Locate the cell with the specified text and output its (X, Y) center coordinate. 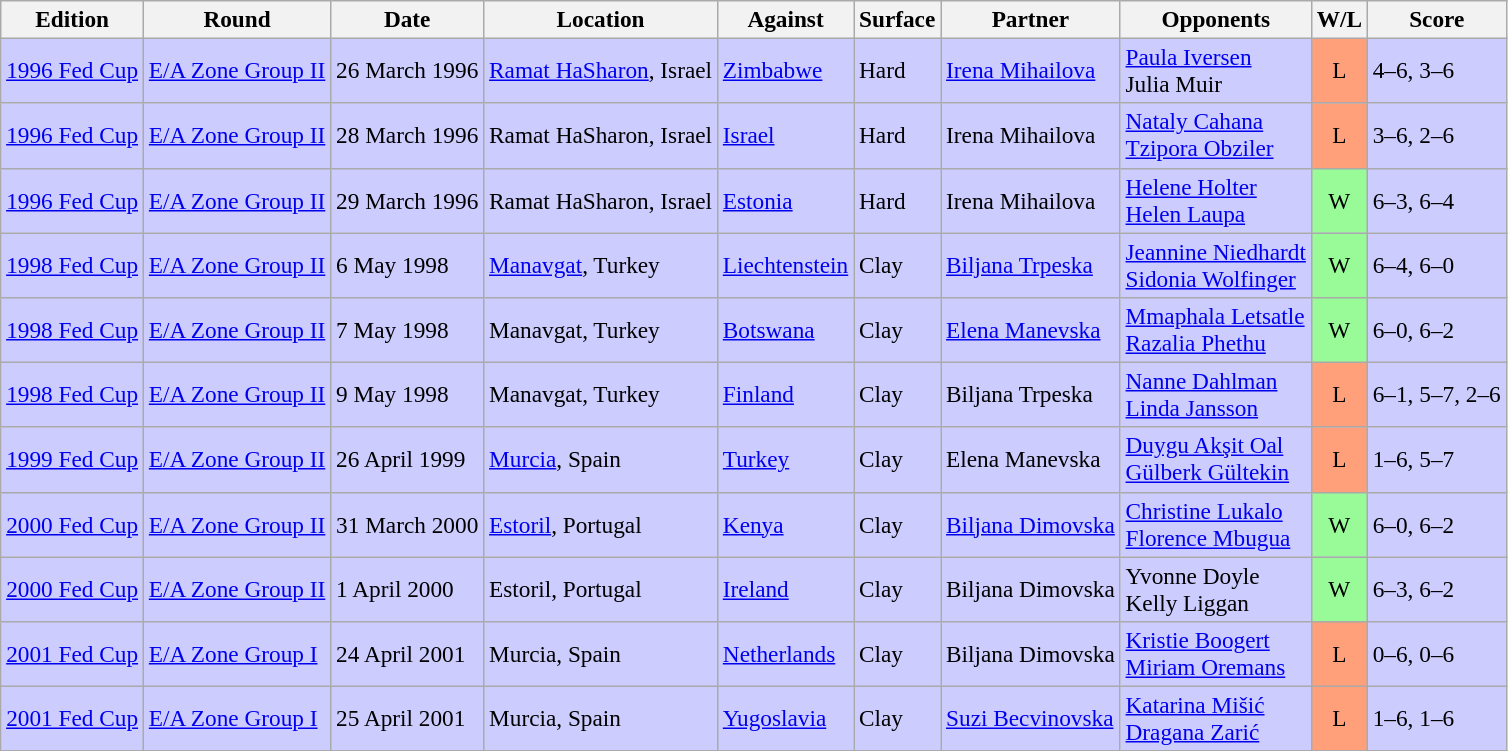
Israel (785, 136)
Nataly Cahana Tzipora Obziler (1216, 136)
Surface (898, 19)
0–6, 0–6 (1436, 654)
Paula Iversen Julia Muir (1216, 70)
Turkey (785, 460)
Kenya (785, 524)
Jeannine Niedhardt Sidonia Wolfinger (1216, 264)
9 May 1998 (408, 394)
Estonia (785, 200)
Christine Lukalo Florence Mbugua (1216, 524)
7 May 1998 (408, 330)
Botswana (785, 330)
29 March 1996 (408, 200)
1–6, 1–6 (1436, 718)
6–3, 6–2 (1436, 588)
Partner (1031, 19)
6–1, 5–7, 2–6 (1436, 394)
Against (785, 19)
W/L (1339, 19)
1–6, 5–7 (1436, 460)
25 April 2001 (408, 718)
Netherlands (785, 654)
6–4, 6–0 (1436, 264)
31 March 2000 (408, 524)
6–3, 6–4 (1436, 200)
24 April 2001 (408, 654)
3–6, 2–6 (1436, 136)
Suzi Becvinovska (1031, 718)
Date (408, 19)
Opponents (1216, 19)
Katarina Mišić Dragana Zarić (1216, 718)
1 April 2000 (408, 588)
Finland (785, 394)
Liechtenstein (785, 264)
4–6, 3–6 (1436, 70)
6 May 1998 (408, 264)
Round (236, 19)
Nanne Dahlman Linda Jansson (1216, 394)
Duygu Akşit Oal Gülberk Gültekin (1216, 460)
Yugoslavia (785, 718)
Location (601, 19)
Score (1436, 19)
26 April 1999 (408, 460)
Yvonne Doyle Kelly Liggan (1216, 588)
Ireland (785, 588)
28 March 1996 (408, 136)
26 March 1996 (408, 70)
Helene Holter Helen Laupa (1216, 200)
Zimbabwe (785, 70)
Kristie Boogert Miriam Oremans (1216, 654)
Edition (72, 19)
Mmaphala Letsatle Razalia Phethu (1216, 330)
1999 Fed Cup (72, 460)
